For the text-containing cell, return its midpoint in [X, Y] coordinate format. 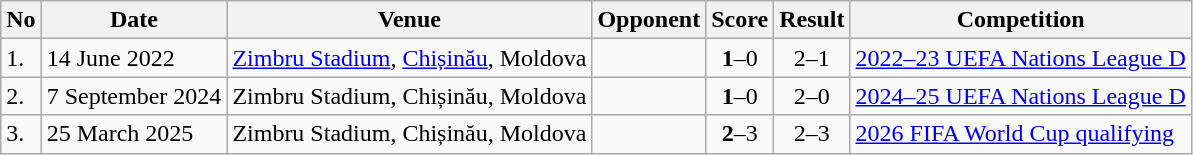
14 June 2022 [134, 58]
2024–25 UEFA Nations League D [1020, 96]
2026 FIFA World Cup qualifying [1020, 134]
Opponent [649, 20]
1. [21, 58]
No [21, 20]
Score [740, 20]
25 March 2025 [134, 134]
2022–23 UEFA Nations League D [1020, 58]
Date [134, 20]
Venue [410, 20]
2–0 [812, 96]
2. [21, 96]
7 September 2024 [134, 96]
2–1 [812, 58]
3. [21, 134]
Competition [1020, 20]
Result [812, 20]
